Capture the cell that displays the provided text and extract its [x, y] central coordinate. 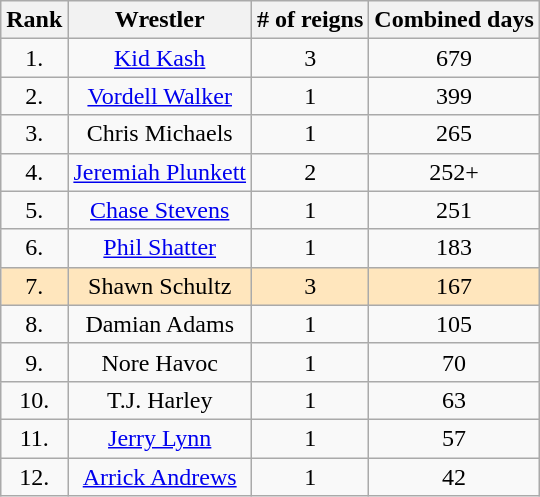
Nore Havoc [160, 362]
3. [34, 134]
Jerry Lynn [160, 438]
5. [34, 210]
# of reigns [310, 20]
10. [34, 400]
Jeremiah Plunkett [160, 172]
183 [454, 248]
Phil Shatter [160, 248]
7. [34, 286]
2. [34, 96]
252+ [454, 172]
12. [34, 477]
57 [454, 438]
Combined days [454, 20]
399 [454, 96]
6. [34, 248]
Shawn Schultz [160, 286]
Arrick Andrews [160, 477]
Chase Stevens [160, 210]
251 [454, 210]
8. [34, 324]
T.J. Harley [160, 400]
Chris Michaels [160, 134]
4. [34, 172]
63 [454, 400]
42 [454, 477]
1. [34, 58]
679 [454, 58]
167 [454, 286]
Vordell Walker [160, 96]
Wrestler [160, 20]
Rank [34, 20]
9. [34, 362]
Damian Adams [160, 324]
70 [454, 362]
11. [34, 438]
105 [454, 324]
2 [310, 172]
Kid Kash [160, 58]
265 [454, 134]
